Locate the cell with the specified text and output its (X, Y) center coordinate. 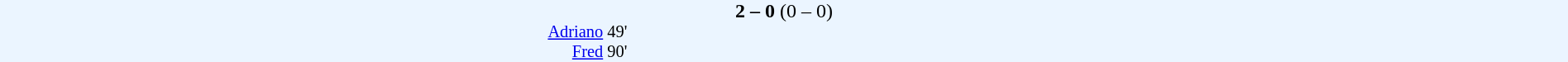
2 – 0 (0 – 0) (784, 12)
Adriano 49' (313, 32)
Fred 90' (313, 52)
